Locate the cell with the specified text and output its (X, Y) center coordinate. 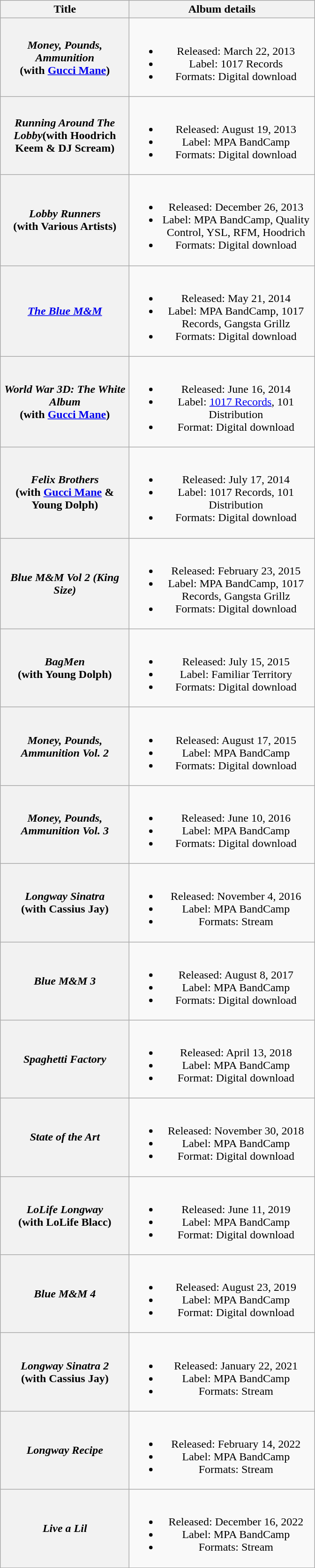
The Blue M&M (65, 311)
Money, Pounds, Ammunition(with Gucci Mane) (65, 57)
BagMen (with Young Dolph) (65, 668)
Blue M&M 4 (65, 1294)
Released: March 22, 2013Label: 1017 RecordsFormats: Digital download (222, 57)
World War 3D: The White Album(with Gucci Mane) (65, 402)
Spaghetti Factory (65, 1059)
Released: February 14, 2022Label: MPA BandCampFormats: Stream (222, 1450)
Released: December 26, 2013Label: MPA BandCamp, Quality Control, YSL, RFM, HoodrichFormats: Digital download (222, 220)
Live a Lil (65, 1528)
Longway Sinatra 2(with Cassius Jay) (65, 1372)
Longway Sinatra(with Cassius Jay) (65, 903)
Blue M&M 3 (65, 981)
Released: June 10, 2016Label: MPA BandCampFormats: Digital download (222, 824)
Lobby Runners(with Various Artists) (65, 220)
Money, Pounds, Ammunition Vol. 2 (65, 746)
Released: July 17, 2014Label: 1017 Records, 101 DistributionFormats: Digital download (222, 493)
Released: July 15, 2015Label: Familiar TerritoryFormats: Digital download (222, 668)
Released: November 30, 2018Label: MPA BandCampFormat: Digital download (222, 1138)
LoLife Longway (with LoLife Blacc) (65, 1215)
State of the Art (65, 1138)
Longway Recipe (65, 1450)
Released: December 16, 2022Label: MPA BandCampFormats: Stream (222, 1528)
Money, Pounds, Ammunition Vol. 3 (65, 824)
Released: June 16, 2014Label: 1017 Records, 101 DistributionFormat: Digital download (222, 402)
Released: May 21, 2014Label: MPA BandCamp, 1017 Records, Gangsta Grillz Formats: Digital download (222, 311)
Released: April 13, 2018Label: MPA BandCampFormat: Digital download (222, 1059)
Blue M&M Vol 2 (King Size) (65, 583)
Running Around The Lobby(with Hoodrich Keem & DJ Scream) (65, 136)
Released: February 23, 2015Label: MPA BandCamp, 1017 Records, Gangsta GrillzFormats: Digital download (222, 583)
Title (65, 9)
Released: August 17, 2015Label: MPA BandCampFormats: Digital download (222, 746)
Felix Brothers (with Gucci Mane & Young Dolph) (65, 493)
Released: August 19, 2013Label: MPA BandCampFormats: Digital download (222, 136)
Released: June 11, 2019Label: MPA BandCampFormat: Digital download (222, 1215)
Released: January 22, 2021Label: MPA BandCampFormats: Stream (222, 1372)
Released: August 23, 2019Label: MPA BandCampFormat: Digital download (222, 1294)
Released: November 4, 2016Label: MPA BandCampFormats: Stream (222, 903)
Album details (222, 9)
Released: August 8, 2017Label: MPA BandCampFormats: Digital download (222, 981)
